Identify which cell holds the provided text, then report its (X, Y) central coordinate. 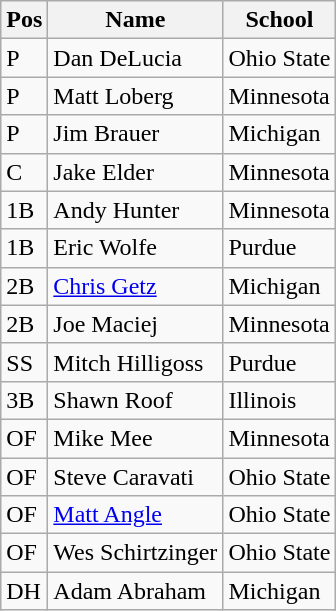
Matt Angle (136, 515)
Jake Elder (136, 172)
Pos (24, 20)
SS (24, 362)
Chris Getz (136, 286)
Adam Abraham (136, 591)
Mitch Hilligoss (136, 362)
3B (24, 400)
Shawn Roof (136, 400)
Dan DeLucia (136, 58)
Mike Mee (136, 438)
DH (24, 591)
Wes Schirtzinger (136, 553)
Joe Maciej (136, 324)
Andy Hunter (136, 210)
Steve Caravati (136, 477)
Name (136, 20)
Eric Wolfe (136, 248)
C (24, 172)
School (280, 20)
Illinois (280, 400)
Jim Brauer (136, 134)
Matt Loberg (136, 96)
